Extract the (x, y) coordinate from the center of the cell holding the provided text.  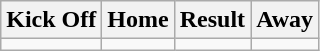
Result (212, 20)
Kick Off (52, 20)
Home (138, 20)
Away (285, 20)
